Find where the given text appears and provide that cell's center as (X, Y) coordinate. 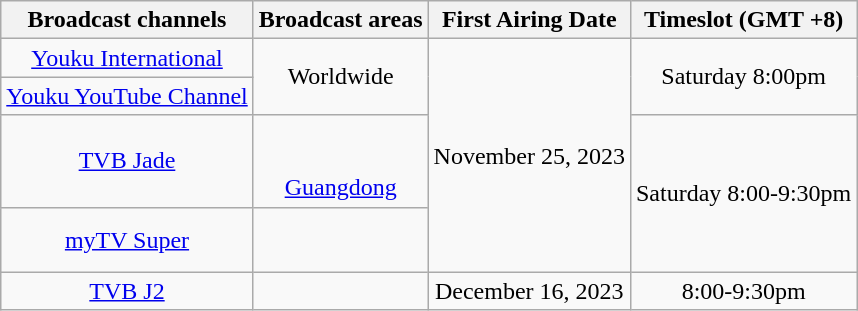
Guangdong (340, 161)
Youku International (127, 58)
December 16, 2023 (529, 291)
Timeslot (GMT +8) (743, 20)
November 25, 2023 (529, 156)
Saturday 8:00-9:30pm (743, 194)
Youku YouTube Channel (127, 96)
Broadcast channels (127, 20)
TVB J2 (127, 291)
myTV Super (127, 240)
Saturday 8:00pm (743, 77)
Broadcast areas (340, 20)
8:00-9:30pm (743, 291)
First Airing Date (529, 20)
Worldwide (340, 77)
TVB Jade (127, 161)
